Search for the cell housing the specified text and yield its [X, Y] center coordinate. 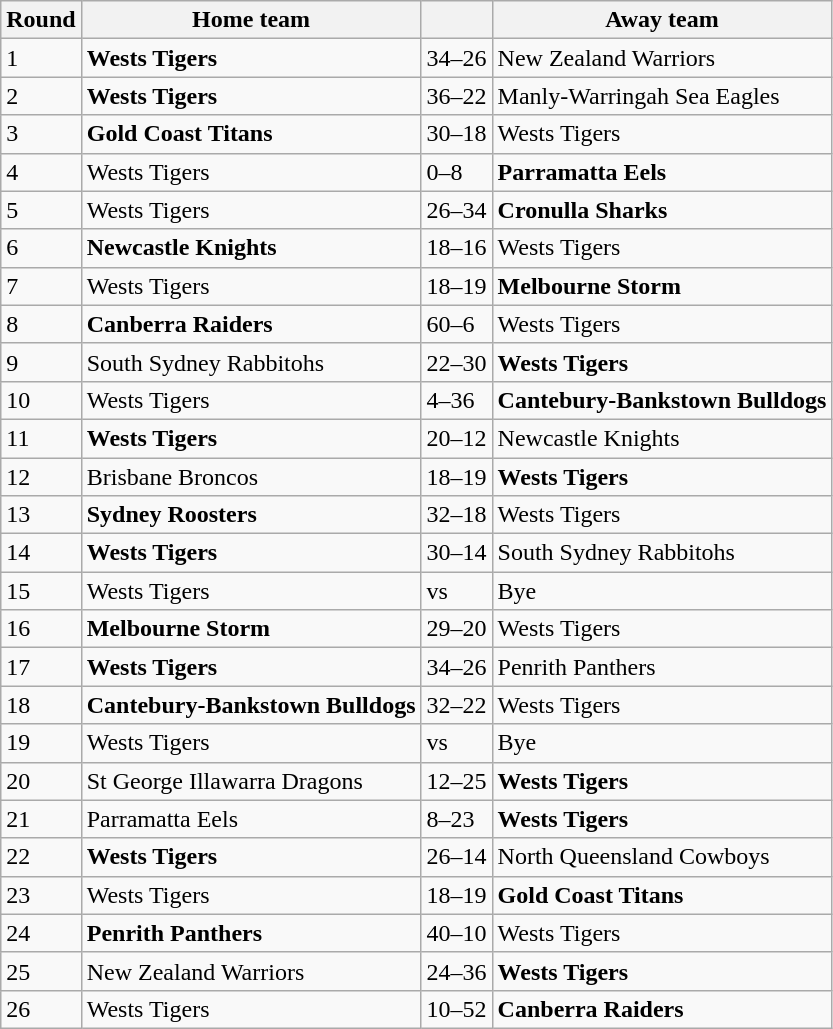
2 [41, 96]
60–6 [456, 324]
0–8 [456, 172]
Away team [662, 20]
4–36 [456, 400]
29–20 [456, 629]
24–36 [456, 971]
3 [41, 134]
Round [41, 20]
19 [41, 743]
1 [41, 58]
Cronulla Sharks [662, 210]
22–30 [456, 362]
24 [41, 933]
10 [41, 400]
20–12 [456, 438]
8–23 [456, 819]
26–14 [456, 857]
30–18 [456, 134]
16 [41, 629]
15 [41, 591]
8 [41, 324]
25 [41, 971]
26 [41, 1009]
36–22 [456, 96]
23 [41, 895]
9 [41, 362]
7 [41, 286]
18 [41, 705]
Home team [251, 20]
Brisbane Broncos [251, 477]
40–10 [456, 933]
11 [41, 438]
6 [41, 248]
17 [41, 667]
26–34 [456, 210]
18–16 [456, 248]
10–52 [456, 1009]
32–18 [456, 515]
32–22 [456, 705]
22 [41, 857]
12 [41, 477]
Sydney Roosters [251, 515]
21 [41, 819]
12–25 [456, 781]
30–14 [456, 553]
St George Illawarra Dragons [251, 781]
Manly-Warringah Sea Eagles [662, 96]
North Queensland Cowboys [662, 857]
5 [41, 210]
20 [41, 781]
14 [41, 553]
13 [41, 515]
4 [41, 172]
